Find where the given text appears and provide that cell's center as (x, y) coordinate. 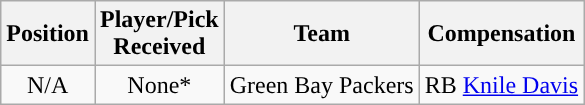
Compensation (501, 34)
Player/PickReceived (159, 34)
Team (322, 34)
Position (48, 34)
None* (159, 85)
RB Knile Davis (501, 85)
Green Bay Packers (322, 85)
N/A (48, 85)
